Pinpoint the cell where the given text exists, returning its (x, y) midpoint coordinate. 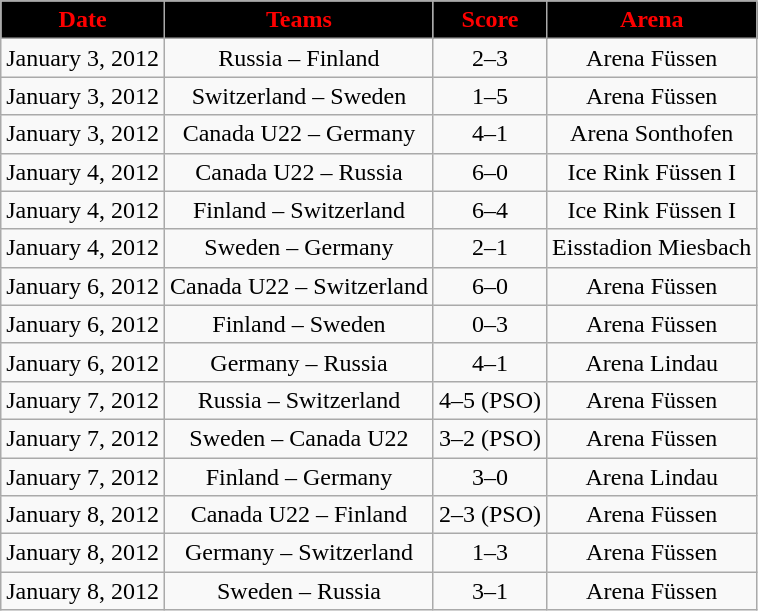
Score (490, 20)
Date (83, 20)
Teams (298, 20)
Finland – Sweden (298, 324)
Canada U22 – Russia (298, 172)
Sweden – Canada U22 (298, 438)
Finland – Switzerland (298, 210)
1–3 (490, 553)
Canada U22 – Finland (298, 515)
3–0 (490, 477)
3–2 (PSO) (490, 438)
Russia – Finland (298, 58)
Arena Sonthofen (652, 134)
Sweden – Germany (298, 248)
1–5 (490, 96)
Germany – Russia (298, 362)
3–1 (490, 591)
Russia – Switzerland (298, 400)
Arena (652, 20)
Sweden – Russia (298, 591)
2–3 (490, 58)
6–4 (490, 210)
Finland – Germany (298, 477)
Canada U22 – Switzerland (298, 286)
2–1 (490, 248)
0–3 (490, 324)
Switzerland – Sweden (298, 96)
Canada U22 – Germany (298, 134)
Germany – Switzerland (298, 553)
4–5 (PSO) (490, 400)
Eisstadion Miesbach (652, 248)
2–3 (PSO) (490, 515)
